Find where the given text appears and provide that cell's center as [x, y] coordinate. 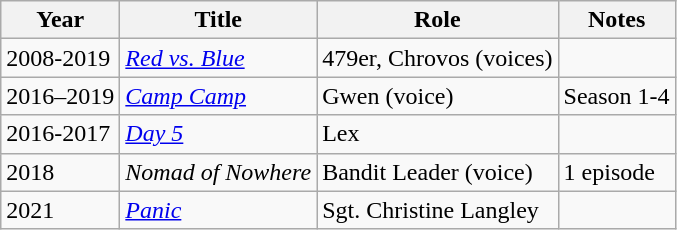
Season 1-4 [616, 96]
2016–2019 [60, 96]
Gwen (voice) [438, 96]
479er, Chrovos (voices) [438, 58]
Title [218, 20]
Red vs. Blue [218, 58]
Sgt. Christine Langley [438, 210]
Year [60, 20]
Role [438, 20]
2021 [60, 210]
Camp Camp [218, 96]
1 episode [616, 172]
Lex [438, 134]
Bandit Leader (voice) [438, 172]
2016-2017 [60, 134]
Day 5 [218, 134]
Panic [218, 210]
2018 [60, 172]
Notes [616, 20]
2008-2019 [60, 58]
Nomad of Nowhere [218, 172]
